Determine the [x, y] coordinate at the center of the cell enclosing the given text.  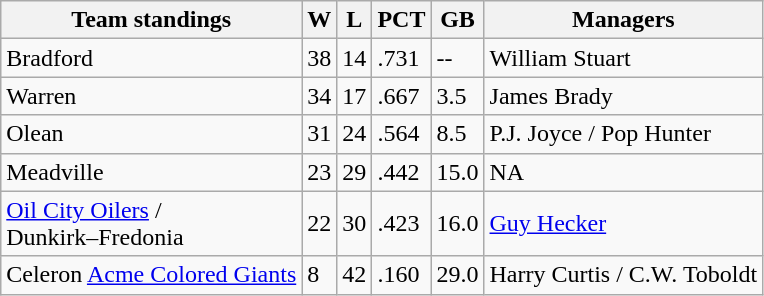
.442 [402, 172]
31 [320, 134]
NA [624, 172]
8.5 [458, 134]
Warren [152, 96]
16.0 [458, 224]
.160 [402, 275]
GB [458, 20]
42 [354, 275]
14 [354, 58]
Meadville [152, 172]
L [354, 20]
30 [354, 224]
24 [354, 134]
Bradford [152, 58]
Olean [152, 134]
38 [320, 58]
3.5 [458, 96]
James Brady [624, 96]
William Stuart [624, 58]
34 [320, 96]
23 [320, 172]
Celeron Acme Colored Giants [152, 275]
15.0 [458, 172]
Harry Curtis / C.W. Toboldt [624, 275]
W [320, 20]
22 [320, 224]
.731 [402, 58]
8 [320, 275]
Team standings [152, 20]
Guy Hecker [624, 224]
Oil City Oilers / Dunkirk–Fredonia [152, 224]
17 [354, 96]
P.J. Joyce / Pop Hunter [624, 134]
.667 [402, 96]
Managers [624, 20]
.423 [402, 224]
.564 [402, 134]
PCT [402, 20]
-- [458, 58]
29 [354, 172]
29.0 [458, 275]
